Identify which cell holds the provided text, then report its (X, Y) central coordinate. 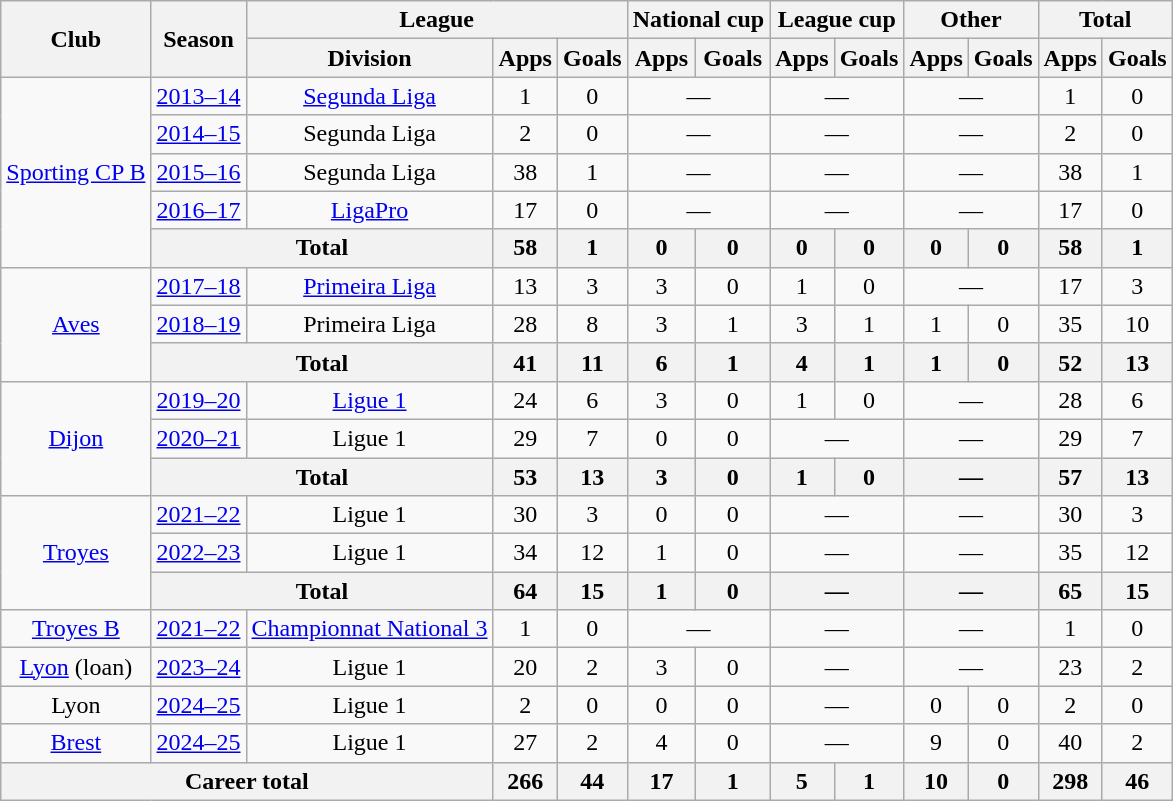
Division (370, 58)
40 (1070, 743)
65 (1070, 591)
2017–18 (198, 286)
2015–16 (198, 172)
5 (802, 781)
LigaPro (370, 210)
Brest (76, 743)
298 (1070, 781)
2013–14 (198, 96)
Championnat National 3 (370, 629)
27 (525, 743)
Season (198, 39)
266 (525, 781)
Lyon (loan) (76, 667)
Troyes B (76, 629)
2022–23 (198, 553)
24 (525, 400)
34 (525, 553)
National cup (698, 20)
23 (1070, 667)
Lyon (76, 705)
46 (1137, 781)
2014–15 (198, 134)
Troyes (76, 553)
57 (1070, 477)
2018–19 (198, 324)
Club (76, 39)
53 (525, 477)
League (436, 20)
Sporting CP B (76, 172)
52 (1070, 362)
Aves (76, 324)
2023–24 (198, 667)
64 (525, 591)
41 (525, 362)
9 (936, 743)
8 (592, 324)
44 (592, 781)
2020–21 (198, 438)
Career total (247, 781)
20 (525, 667)
11 (592, 362)
League cup (837, 20)
2016–17 (198, 210)
Dijon (76, 438)
Other (971, 20)
2019–20 (198, 400)
